Return [X, Y] of the center of cell containing provided text 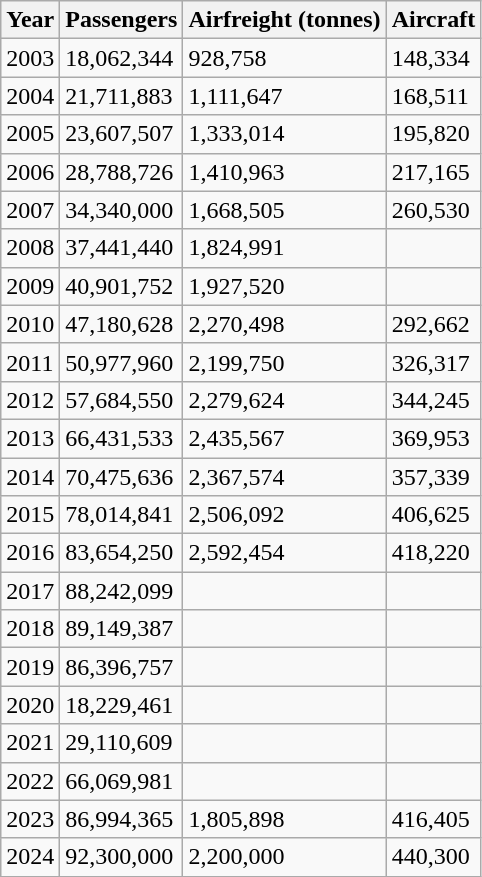
21,711,883 [122, 96]
292,662 [434, 324]
50,977,960 [122, 362]
168,511 [434, 96]
86,994,365 [122, 819]
1,927,520 [284, 286]
40,901,752 [122, 286]
2015 [30, 515]
89,149,387 [122, 629]
1,333,014 [284, 134]
1,668,505 [284, 210]
2017 [30, 591]
18,062,344 [122, 58]
2011 [30, 362]
78,014,841 [122, 515]
Aircraft [434, 20]
2004 [30, 96]
92,300,000 [122, 857]
2,367,574 [284, 477]
88,242,099 [122, 591]
440,300 [434, 857]
1,410,963 [284, 172]
Year [30, 20]
344,245 [434, 400]
2,200,000 [284, 857]
2008 [30, 248]
148,334 [434, 58]
2014 [30, 477]
66,431,533 [122, 438]
928,758 [284, 58]
2003 [30, 58]
1,111,647 [284, 96]
2024 [30, 857]
2,506,092 [284, 515]
2023 [30, 819]
217,165 [434, 172]
1,805,898 [284, 819]
83,654,250 [122, 553]
2,279,624 [284, 400]
86,396,757 [122, 667]
2019 [30, 667]
2013 [30, 438]
2009 [30, 286]
28,788,726 [122, 172]
2010 [30, 324]
195,820 [434, 134]
2021 [30, 743]
2020 [30, 705]
2005 [30, 134]
2018 [30, 629]
416,405 [434, 819]
29,110,609 [122, 743]
2,435,567 [284, 438]
2016 [30, 553]
2,270,498 [284, 324]
57,684,550 [122, 400]
418,220 [434, 553]
1,824,991 [284, 248]
34,340,000 [122, 210]
326,317 [434, 362]
2,199,750 [284, 362]
18,229,461 [122, 705]
Passengers [122, 20]
66,069,981 [122, 781]
70,475,636 [122, 477]
Airfreight (tonnes) [284, 20]
406,625 [434, 515]
357,339 [434, 477]
2012 [30, 400]
260,530 [434, 210]
2006 [30, 172]
369,953 [434, 438]
47,180,628 [122, 324]
23,607,507 [122, 134]
2007 [30, 210]
2022 [30, 781]
37,441,440 [122, 248]
2,592,454 [284, 553]
